For the text-containing cell, return its midpoint in [x, y] coordinate format. 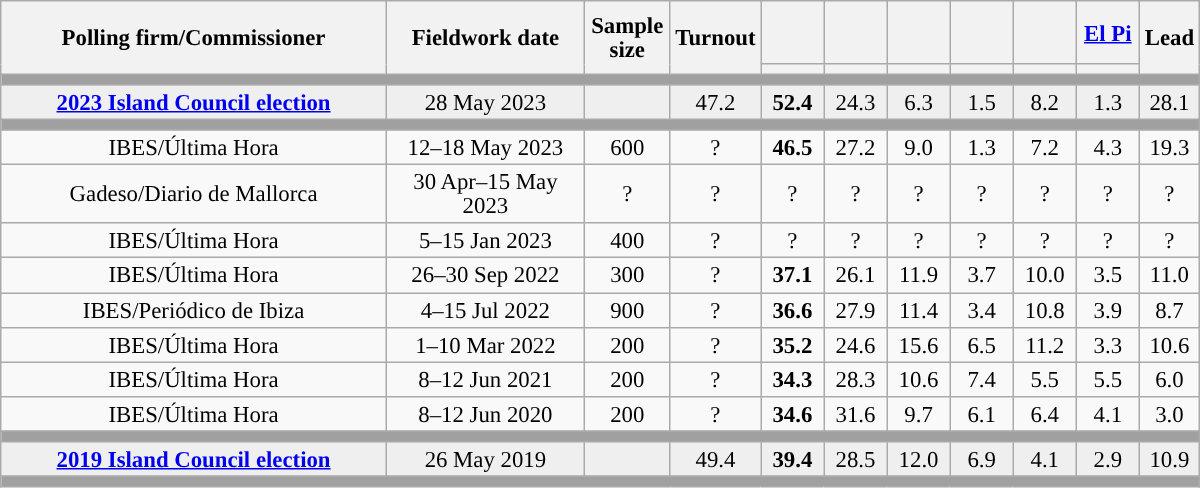
3.5 [1108, 276]
6.4 [1044, 414]
4.3 [1108, 148]
10.8 [1044, 310]
7.4 [982, 380]
11.2 [1044, 344]
31.6 [856, 414]
28.3 [856, 380]
36.6 [792, 310]
2023 Island Council election [194, 102]
2.9 [1108, 460]
9.7 [918, 414]
28.1 [1169, 102]
900 [627, 310]
Lead [1169, 38]
Sample size [627, 38]
2019 Island Council election [194, 460]
8.2 [1044, 102]
19.3 [1169, 148]
35.2 [792, 344]
3.4 [982, 310]
Fieldwork date [485, 38]
12.0 [918, 460]
30 Apr–15 May 2023 [485, 194]
11.4 [918, 310]
IBES/Periódico de Ibiza [194, 310]
10.9 [1169, 460]
26 May 2019 [485, 460]
37.1 [792, 276]
46.5 [792, 148]
3.7 [982, 276]
1–10 Mar 2022 [485, 344]
11.9 [918, 276]
6.5 [982, 344]
34.6 [792, 414]
7.2 [1044, 148]
27.2 [856, 148]
39.4 [792, 460]
24.3 [856, 102]
26–30 Sep 2022 [485, 276]
27.9 [856, 310]
300 [627, 276]
400 [627, 242]
49.4 [716, 460]
10.0 [1044, 276]
52.4 [792, 102]
600 [627, 148]
47.2 [716, 102]
6.1 [982, 414]
1.5 [982, 102]
12–18 May 2023 [485, 148]
Turnout [716, 38]
26.1 [856, 276]
8–12 Jun 2020 [485, 414]
11.0 [1169, 276]
9.0 [918, 148]
6.0 [1169, 380]
Gadeso/Diario de Mallorca [194, 194]
3.9 [1108, 310]
15.6 [918, 344]
4–15 Jul 2022 [485, 310]
28.5 [856, 460]
6.9 [982, 460]
5–15 Jan 2023 [485, 242]
3.3 [1108, 344]
34.3 [792, 380]
3.0 [1169, 414]
8–12 Jun 2021 [485, 380]
28 May 2023 [485, 102]
El Pi [1108, 32]
Polling firm/Commissioner [194, 38]
6.3 [918, 102]
24.6 [856, 344]
8.7 [1169, 310]
